Scan for the cell matching the given text and deliver its (x, y) coordinate at center. 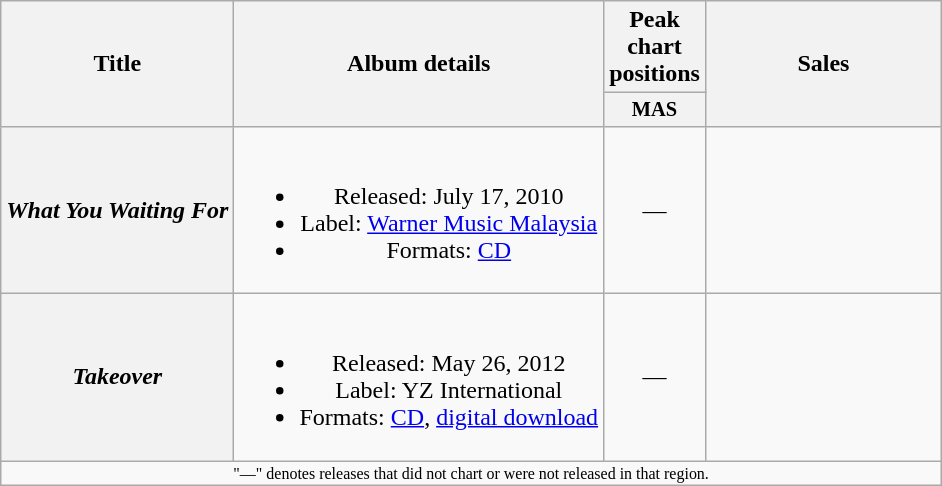
"—" denotes releases that did not chart or were not released in that region. (472, 473)
What You Waiting For (118, 210)
Released: July 17, 2010Label: Warner Music MalaysiaFormats: CD (419, 210)
Title (118, 64)
Takeover (118, 378)
MAS (655, 110)
Album details (419, 64)
Released: May 26, 2012Label: YZ InternationalFormats: CD, digital download (419, 378)
Sales (823, 64)
Peak chart positions (655, 47)
